Scan for the cell matching the given text and deliver its (X, Y) coordinate at center. 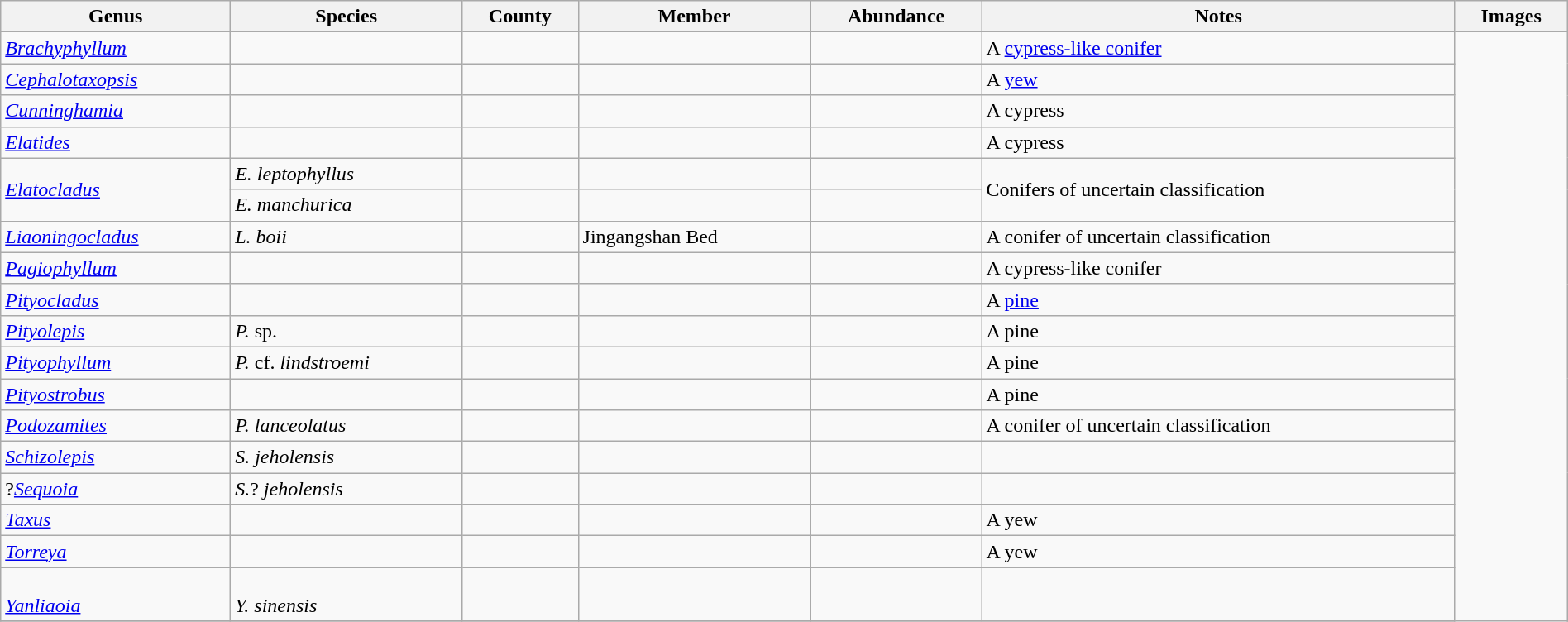
Abundance (896, 17)
Pagiophyllum (116, 268)
Cunninghamia (116, 111)
P. cf. lindstroemi (347, 362)
P. lanceolatus (347, 426)
Jingangshan Bed (695, 237)
Pityolepis (116, 331)
Torreya (116, 552)
Member (695, 17)
E. leptophyllus (347, 174)
Brachyphyllum (116, 48)
Y. sinensis (347, 594)
Notes (1218, 17)
Pityostrobus (116, 395)
S. jeholensis (347, 457)
Genus (116, 17)
S.? jeholensis (347, 489)
Podozamites (116, 426)
Liaoningocladus (116, 237)
Images (1511, 17)
Taxus (116, 520)
Pityocladus (116, 299)
Elatides (116, 142)
E. manchurica (347, 205)
Elatocladus (116, 189)
P. sp. (347, 331)
?Sequoia (116, 489)
Species (347, 17)
Pityophyllum (116, 362)
Conifers of uncertain classification (1218, 189)
Yanliaoia (116, 594)
Cephalotaxopsis (116, 79)
County (520, 17)
Schizolepis (116, 457)
L. boii (347, 237)
